Search for the cell housing the specified text and yield its (x, y) center coordinate. 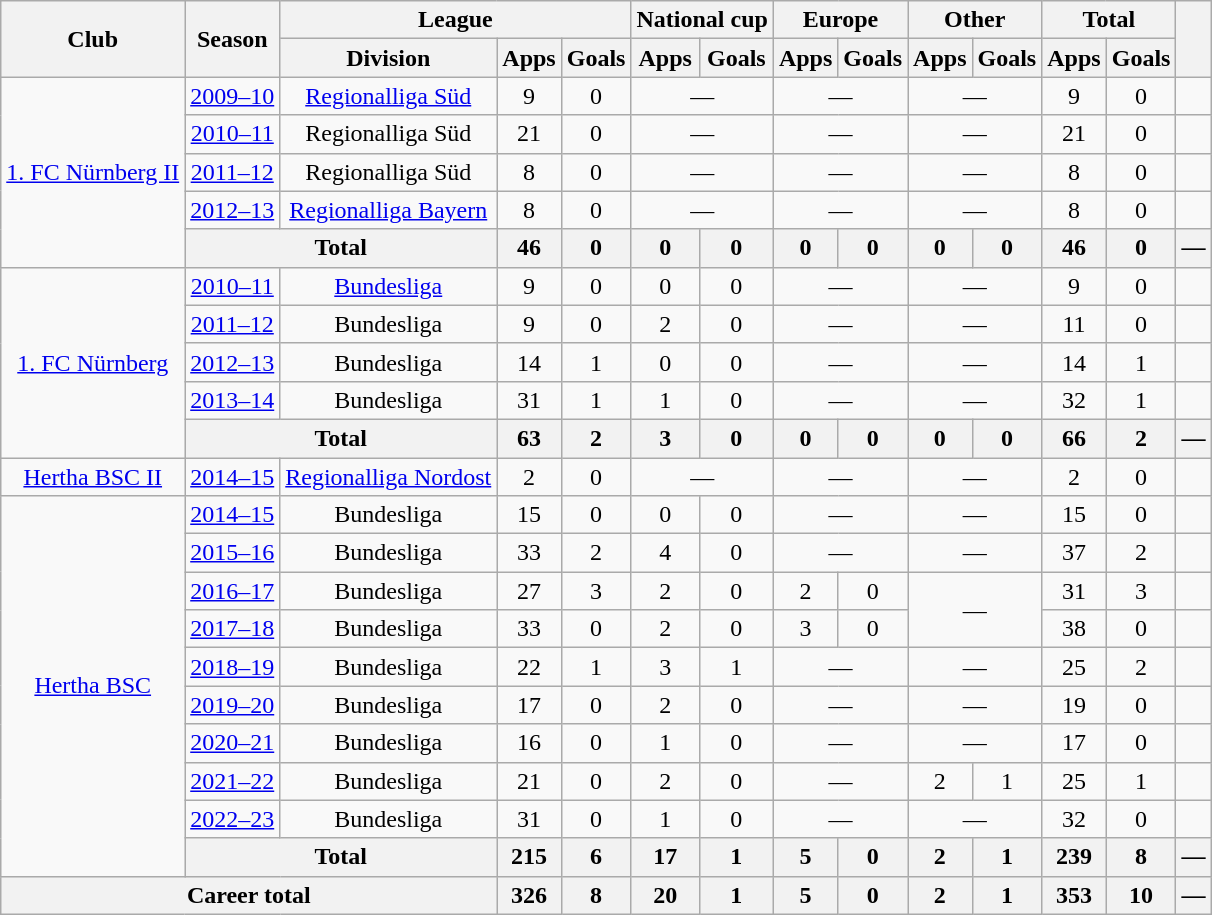
2013–14 (232, 400)
Europe (840, 20)
215 (529, 857)
27 (529, 591)
19 (1074, 705)
Hertha BSC (93, 686)
37 (1074, 553)
2019–20 (232, 705)
Division (388, 58)
353 (1074, 895)
Club (93, 39)
Other (975, 20)
2022–23 (232, 819)
10 (1141, 895)
326 (529, 895)
Regionalliga Bayern (388, 210)
Career total (249, 895)
2015–16 (232, 553)
League (456, 20)
Hertha BSC II (93, 477)
2018–19 (232, 667)
66 (1074, 438)
2021–22 (232, 781)
National cup (702, 20)
63 (529, 438)
2020–21 (232, 743)
38 (1074, 629)
16 (529, 743)
2009–10 (232, 96)
6 (596, 857)
1. FC Nürnberg (93, 362)
Season (232, 39)
1. FC Nürnberg II (93, 172)
11 (1074, 324)
2017–18 (232, 629)
4 (665, 553)
Regionalliga Nordost (388, 477)
22 (529, 667)
239 (1074, 857)
2016–17 (232, 591)
20 (665, 895)
